Provide the [X, Y] coordinate of the cell's center where the given text is located.  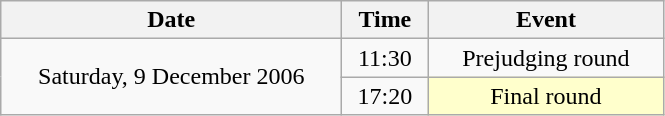
Saturday, 9 December 2006 [172, 77]
Date [172, 20]
Prejudging round [546, 58]
Time [385, 20]
Event [546, 20]
Final round [546, 96]
17:20 [385, 96]
11:30 [385, 58]
